Output the (x, y) coordinate of the center of the cell containing the given text.  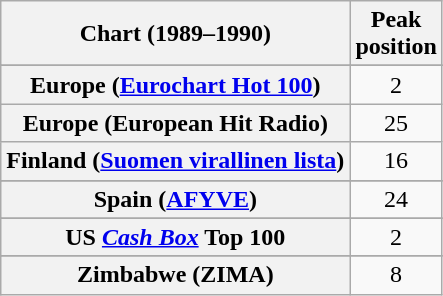
Peakposition (396, 34)
Europe (Eurochart Hot 100) (176, 85)
Spain (AFYVE) (176, 199)
Europe (European Hit Radio) (176, 123)
Chart (1989–1990) (176, 34)
Zimbabwe (ZIMA) (176, 275)
US Cash Box Top 100 (176, 237)
8 (396, 275)
Finland (Suomen virallinen lista) (176, 161)
16 (396, 161)
25 (396, 123)
24 (396, 199)
